Capture the cell that displays the provided text and extract its (x, y) central coordinate. 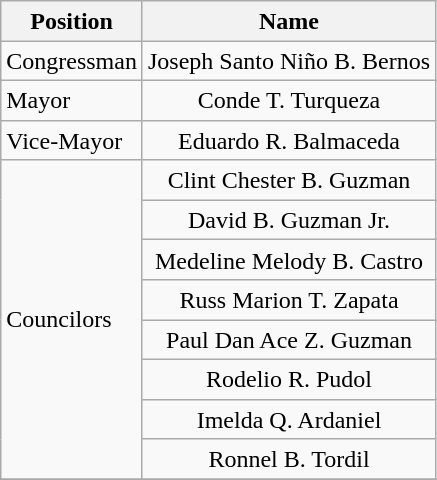
Congressman (72, 61)
Councilors (72, 320)
Eduardo R. Balmaceda (288, 140)
David B. Guzman Jr. (288, 220)
Name (288, 21)
Clint Chester B. Guzman (288, 180)
Medeline Melody B. Castro (288, 260)
Ronnel B. Tordil (288, 459)
Mayor (72, 100)
Rodelio R. Pudol (288, 379)
Position (72, 21)
Russ Marion T. Zapata (288, 300)
Conde T. Turqueza (288, 100)
Vice-Mayor (72, 140)
Joseph Santo Niño B. Bernos (288, 61)
Imelda Q. Ardaniel (288, 419)
Paul Dan Ace Z. Guzman (288, 340)
